Find where the given text appears and provide that cell's center as (x, y) coordinate. 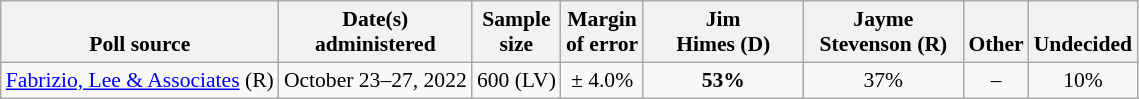
Date(s)administered (376, 32)
October 23–27, 2022 (376, 80)
10% (1083, 80)
Other (996, 32)
Poll source (140, 32)
Undecided (1083, 32)
600 (LV) (516, 80)
Marginof error (602, 32)
37% (883, 80)
53% (723, 80)
JaymeStevenson (R) (883, 32)
Samplesize (516, 32)
JimHimes (D) (723, 32)
– (996, 80)
Fabrizio, Lee & Associates (R) (140, 80)
± 4.0% (602, 80)
